Provide the (X, Y) coordinate of the cell's center where the given text is located.  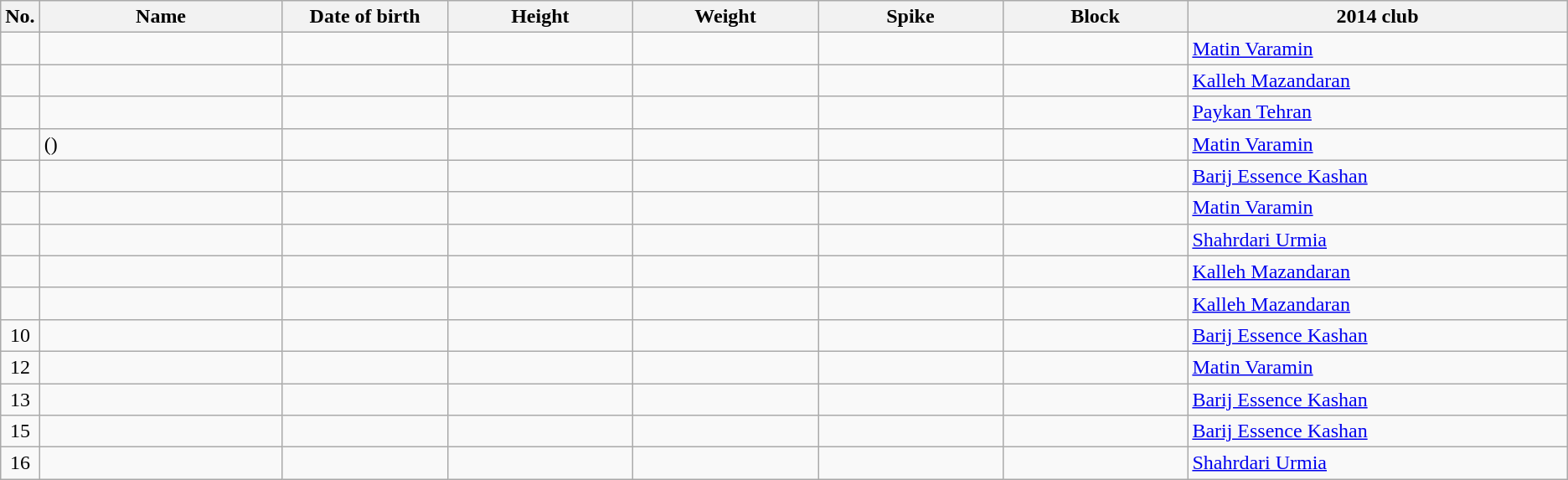
() (161, 144)
Block (1096, 17)
No. (20, 17)
Paykan Tehran (1377, 112)
Height (539, 17)
12 (20, 367)
13 (20, 400)
10 (20, 335)
Name (161, 17)
16 (20, 463)
2014 club (1377, 17)
Weight (725, 17)
15 (20, 431)
Date of birth (365, 17)
Spike (911, 17)
